Provide the [x, y] coordinate of the cell's center where the given text is located.  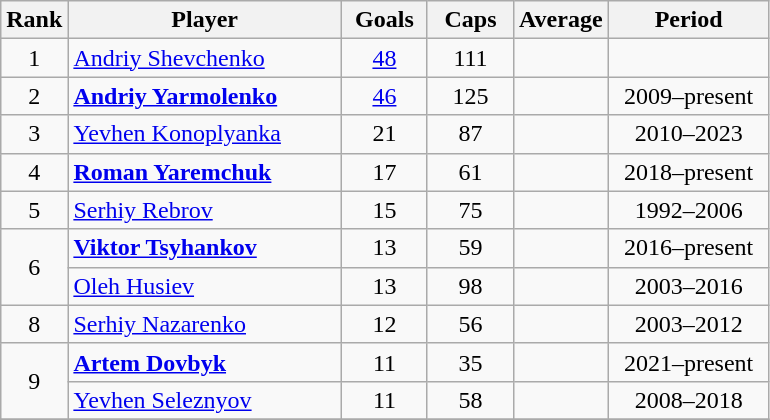
Yevhen Konoplyanka [205, 134]
111 [470, 58]
59 [470, 248]
48 [384, 58]
15 [384, 210]
Yevhen Seleznyov [205, 400]
Viktor Tsyhankov [205, 248]
Serhiy Nazarenko [205, 324]
75 [470, 210]
2 [34, 96]
Oleh Husiev [205, 286]
2009–present [688, 96]
56 [470, 324]
Serhiy Rebrov [205, 210]
87 [470, 134]
2021–present [688, 362]
Andriy Yarmolenko [205, 96]
Andriy Shevchenko [205, 58]
3 [34, 134]
Rank [34, 20]
21 [384, 134]
Average [562, 20]
2010–2023 [688, 134]
Period [688, 20]
1 [34, 58]
9 [34, 381]
8 [34, 324]
61 [470, 172]
98 [470, 286]
46 [384, 96]
Roman Yaremchuk [205, 172]
1992–2006 [688, 210]
2003–2016 [688, 286]
17 [384, 172]
2008–2018 [688, 400]
125 [470, 96]
2018–present [688, 172]
Player [205, 20]
Caps [470, 20]
2003–2012 [688, 324]
58 [470, 400]
12 [384, 324]
35 [470, 362]
5 [34, 210]
Artem Dovbyk [205, 362]
Goals [384, 20]
6 [34, 267]
2016–present [688, 248]
4 [34, 172]
